Provide the [x, y] coordinate of the cell's center where the given text is located.  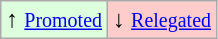
↑ Promoted [54, 20]
↓ Relegated [162, 20]
